Detect which cell encompasses the target text, then output its (X, Y) center coordinate. 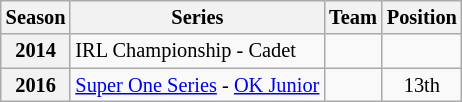
2014 (36, 51)
Super One Series - OK Junior (197, 85)
IRL Championship - Cadet (197, 51)
Position (422, 17)
13th (422, 85)
Season (36, 17)
2016 (36, 85)
Series (197, 17)
Team (353, 17)
